From the cell containing the given text, extract its center point as [X, Y] coordinate. 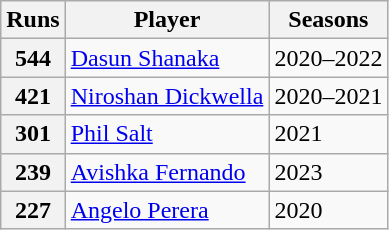
2020 [328, 210]
239 [33, 172]
Dasun Shanaka [167, 58]
Seasons [328, 20]
2023 [328, 172]
Player [167, 20]
2021 [328, 134]
227 [33, 210]
Niroshan Dickwella [167, 96]
544 [33, 58]
2020–2021 [328, 96]
Runs [33, 20]
Angelo Perera [167, 210]
301 [33, 134]
Phil Salt [167, 134]
Avishka Fernando [167, 172]
421 [33, 96]
2020–2022 [328, 58]
